Return the [X, Y] coordinate for the center point of the cell that contains the specified text.  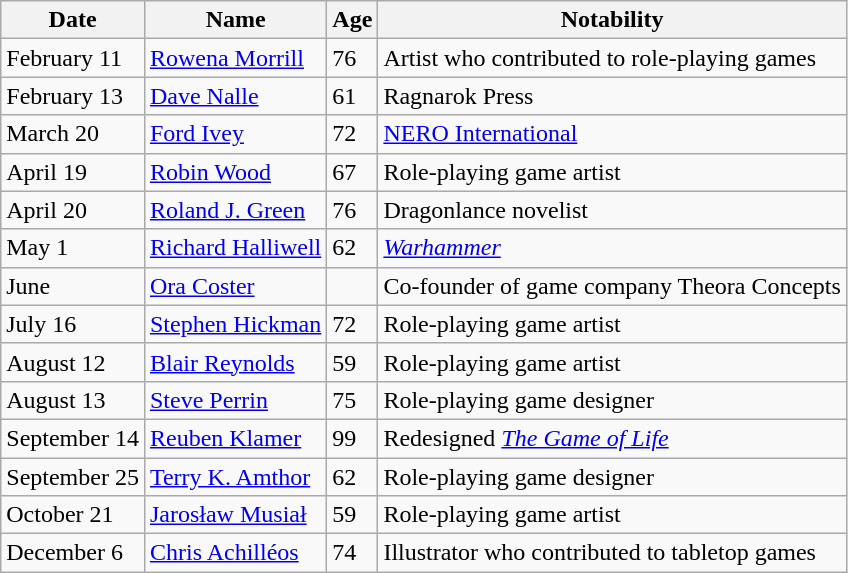
Roland J. Green [235, 210]
December 6 [73, 553]
Notability [612, 20]
NERO International [612, 134]
March 20 [73, 134]
April 19 [73, 172]
Dave Nalle [235, 96]
June [73, 286]
August 13 [73, 400]
Chris Achilléos [235, 553]
May 1 [73, 248]
Illustrator who contributed to tabletop games [612, 553]
August 12 [73, 362]
April 20 [73, 210]
Artist who contributed to role-playing games [612, 58]
Redesigned The Game of Life [612, 438]
February 13 [73, 96]
September 14 [73, 438]
Ragnarok Press [612, 96]
75 [352, 400]
February 11 [73, 58]
67 [352, 172]
Dragonlance novelist [612, 210]
Reuben Klamer [235, 438]
July 16 [73, 324]
Date [73, 20]
61 [352, 96]
74 [352, 553]
Terry K. Amthor [235, 477]
Ford Ivey [235, 134]
Jarosław Musiał [235, 515]
Name [235, 20]
Steve Perrin [235, 400]
Ora Coster [235, 286]
Robin Wood [235, 172]
Richard Halliwell [235, 248]
September 25 [73, 477]
Rowena Morrill [235, 58]
99 [352, 438]
Stephen Hickman [235, 324]
Warhammer [612, 248]
Age [352, 20]
Co-founder of game company Theora Concepts [612, 286]
October 21 [73, 515]
Blair Reynolds [235, 362]
